Capture the cell that displays the provided text and extract its (X, Y) central coordinate. 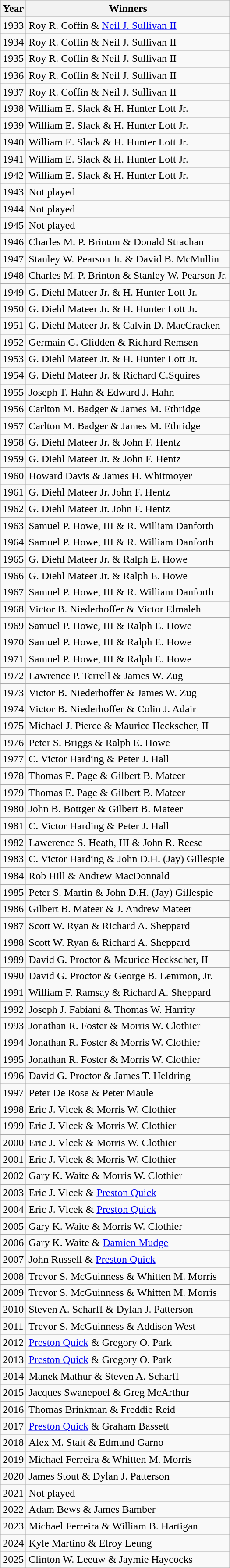
1938 (13, 109)
1977 (13, 759)
1992 (13, 1009)
1934 (13, 42)
1970 (13, 642)
2009 (13, 1293)
Michael Ferreira & Whitten M. Morris (128, 1459)
1986 (13, 909)
Joseph T. Hahn & Edward J. Hahn (128, 392)
1940 (13, 142)
1951 (13, 326)
1937 (13, 92)
2010 (13, 1310)
2022 (13, 1509)
1997 (13, 1093)
Manek Mathur & Steven A. Scharff (128, 1376)
2008 (13, 1276)
1980 (13, 809)
1994 (13, 1043)
1943 (13, 192)
2025 (13, 1560)
1968 (13, 609)
Michael Ferreira & William B. Hartigan (128, 1526)
1955 (13, 392)
G. Diehl Mateer Jr. & Calvin D. MacCracken (128, 326)
2017 (13, 1426)
Lawerence S. Heath, III & John R. Reese (128, 842)
Rob Hill & Andrew MacDonnald (128, 876)
Clinton W. Leeuw & Jaymie Haycocks (128, 1560)
1961 (13, 492)
2013 (13, 1359)
1962 (13, 509)
1956 (13, 409)
1965 (13, 559)
1942 (13, 175)
2015 (13, 1393)
1975 (13, 726)
2018 (13, 1443)
1936 (13, 75)
1950 (13, 309)
Preston Quick & Graham Bassett (128, 1426)
1935 (13, 59)
1984 (13, 876)
1966 (13, 576)
Jacques Swanepoel & Greg McArthur (128, 1393)
1978 (13, 776)
David G. Proctor & George B. Lemmon, Jr. (128, 976)
1991 (13, 992)
1982 (13, 842)
2016 (13, 1409)
Michael J. Pierce & Maurice Heckscher, II (128, 726)
1993 (13, 1026)
1985 (13, 892)
1963 (13, 526)
2014 (13, 1376)
G. Diehl Mateer Jr. & Richard C.Squires (128, 375)
2012 (13, 1343)
Germain G. Glidden & Richard Remsen (128, 342)
2000 (13, 1143)
2019 (13, 1459)
Winners (128, 9)
Peter De Rose & Peter Maule (128, 1093)
Peter S. Martin & John D.H. (Jay) Gillespie (128, 892)
1952 (13, 342)
William F. Ramsay & Richard A. Sheppard (128, 992)
1954 (13, 375)
2021 (13, 1493)
1946 (13, 242)
1972 (13, 676)
Adam Bews & James Bamber (128, 1509)
1983 (13, 859)
Victor B. Niederhoffer & Colin J. Adair (128, 709)
1988 (13, 942)
2024 (13, 1543)
Charles M. P. Brinton & Stanley W. Pearson Jr. (128, 276)
1976 (13, 743)
Lawrence P. Terrell & James W. Zug (128, 676)
C. Victor Harding & John D.H. (Jay) Gillespie (128, 859)
1944 (13, 209)
1987 (13, 926)
Alex M. Stait & Edmund Garno (128, 1443)
Victor B. Niederhoffer & Victor Elmaleh (128, 609)
2001 (13, 1159)
1979 (13, 793)
1995 (13, 1059)
David G. Proctor & James T. Heldring (128, 1076)
Victor B. Niederhoffer & James W. Zug (128, 692)
1969 (13, 626)
1960 (13, 475)
1958 (13, 442)
2002 (13, 1176)
1948 (13, 276)
Year (13, 9)
1974 (13, 709)
1959 (13, 459)
Howard Davis & James H. Whitmoyer (128, 475)
Kyle Martino & Elroy Leung (128, 1543)
1996 (13, 1076)
James Stout & Dylan J. Patterson (128, 1476)
Stanley W. Pearson Jr. & David B. McMullin (128, 259)
1964 (13, 542)
Joseph J. Fabiani & Thomas W. Harrity (128, 1009)
Thomas Brinkman & Freddie Reid (128, 1409)
1967 (13, 592)
1981 (13, 826)
Gary K. Waite & Damien Mudge (128, 1242)
2023 (13, 1526)
Charles M. P. Brinton & Donald Strachan (128, 242)
John Russell & Preston Quick (128, 1259)
1953 (13, 359)
2004 (13, 1209)
1945 (13, 226)
1933 (13, 25)
1990 (13, 976)
Peter S. Briggs & Ralph E. Howe (128, 743)
2020 (13, 1476)
1973 (13, 692)
David G. Proctor & Maurice Heckscher, II (128, 959)
2011 (13, 1326)
1957 (13, 425)
Trevor S. McGuinness & Addison West (128, 1326)
Steven A. Scharff & Dylan J. Patterson (128, 1310)
1971 (13, 659)
Gilbert B. Mateer & J. Andrew Mateer (128, 909)
1989 (13, 959)
1998 (13, 1109)
John B. Bottger & Gilbert B. Mateer (128, 809)
2006 (13, 1242)
1947 (13, 259)
1941 (13, 159)
2003 (13, 1193)
2007 (13, 1259)
1939 (13, 125)
2005 (13, 1226)
1999 (13, 1126)
1949 (13, 292)
